Extract the [x, y] coordinate from the center of the cell holding the provided text.  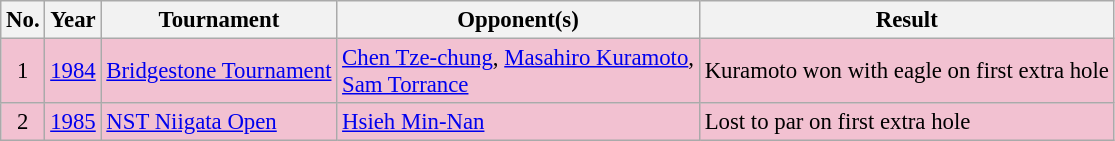
1985 [73, 122]
Chen Tze-chung, Masahiro Kuramoto, Sam Torrance [518, 72]
Lost to par on first extra hole [906, 122]
1 [23, 72]
Bridgestone Tournament [219, 72]
Result [906, 20]
1984 [73, 72]
Hsieh Min-Nan [518, 122]
Tournament [219, 20]
2 [23, 122]
No. [23, 20]
NST Niigata Open [219, 122]
Year [73, 20]
Kuramoto won with eagle on first extra hole [906, 72]
Opponent(s) [518, 20]
